Detect which cell encompasses the target text, then output its (X, Y) center coordinate. 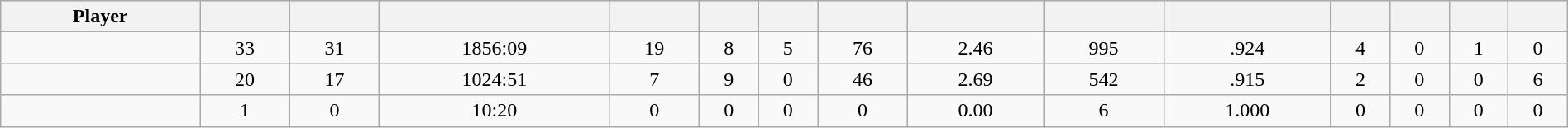
2.69 (975, 79)
Player (101, 17)
0.00 (975, 111)
.915 (1248, 79)
1024:51 (495, 79)
2 (1360, 79)
17 (334, 79)
1856:09 (495, 48)
19 (655, 48)
542 (1104, 79)
31 (334, 48)
5 (787, 48)
995 (1104, 48)
1.000 (1248, 111)
10:20 (495, 111)
.924 (1248, 48)
8 (729, 48)
76 (863, 48)
9 (729, 79)
2.46 (975, 48)
7 (655, 79)
4 (1360, 48)
46 (863, 79)
33 (245, 48)
20 (245, 79)
